Search for the cell housing the specified text and yield its [X, Y] center coordinate. 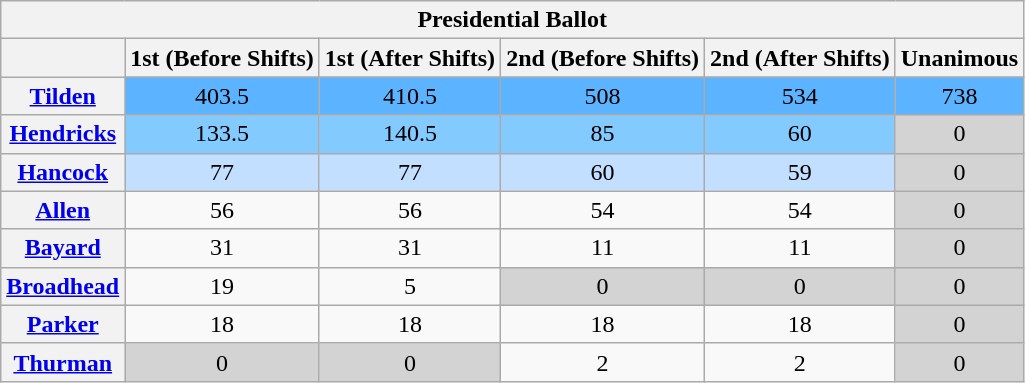
Bayard [63, 248]
Parker [63, 324]
Allen [63, 210]
2nd (After Shifts) [800, 58]
Hancock [63, 172]
2nd (Before Shifts) [603, 58]
Thurman [63, 362]
5 [410, 286]
85 [603, 134]
Unanimous [959, 58]
403.5 [222, 96]
534 [800, 96]
140.5 [410, 134]
1st (Before Shifts) [222, 58]
19 [222, 286]
Presidential Ballot [512, 20]
133.5 [222, 134]
410.5 [410, 96]
738 [959, 96]
59 [800, 172]
Broadhead [63, 286]
1st (After Shifts) [410, 58]
Tilden [63, 96]
508 [603, 96]
Hendricks [63, 134]
